Extract the (X, Y) coordinate from the center of the cell holding the provided text.  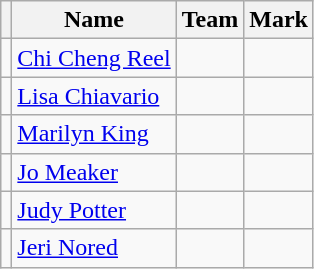
Judy Potter (94, 210)
Jeri Nored (94, 248)
Team (210, 20)
Marilyn King (94, 134)
Mark (279, 20)
Jo Meaker (94, 172)
Chi Cheng Reel (94, 58)
Lisa Chiavario (94, 96)
Name (94, 20)
